Return [x, y] of the center of cell containing provided text 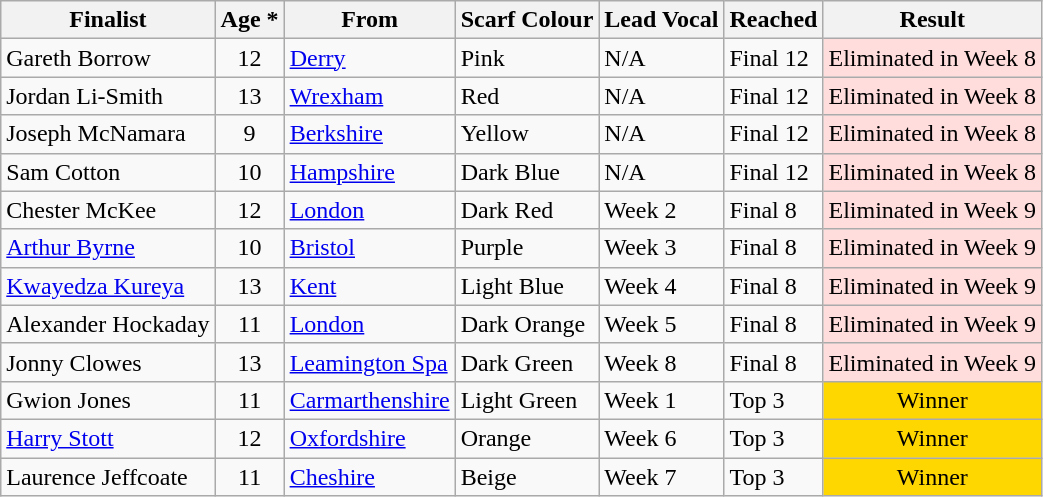
Week 3 [662, 248]
Beige [527, 477]
Dark Blue [527, 172]
Light Green [527, 400]
Cheshire [370, 477]
Kent [370, 286]
Jonny Clowes [108, 362]
Gareth Borrow [108, 58]
Dark Green [527, 362]
Week 5 [662, 324]
Week 7 [662, 477]
Reached [774, 20]
Carmarthenshire [370, 400]
Alexander Hockaday [108, 324]
Bristol [370, 248]
Age * [250, 20]
Harry Stott [108, 438]
Oxfordshire [370, 438]
Week 4 [662, 286]
Hampshire [370, 172]
Dark Red [527, 210]
Joseph McNamara [108, 134]
Week 8 [662, 362]
Jordan Li-Smith [108, 96]
Week 1 [662, 400]
Pink [527, 58]
Purple [527, 248]
Dark Orange [527, 324]
From [370, 20]
Berkshire [370, 134]
Week 6 [662, 438]
Gwion Jones [108, 400]
Arthur Byrne [108, 248]
Wrexham [370, 96]
Finalist [108, 20]
Sam Cotton [108, 172]
Scarf Colour [527, 20]
Derry [370, 58]
Leamington Spa [370, 362]
Result [932, 20]
Kwayedza Kureya [108, 286]
Light Blue [527, 286]
Orange [527, 438]
Chester McKee [108, 210]
Laurence Jeffcoate [108, 477]
Red [527, 96]
9 [250, 134]
Yellow [527, 134]
Week 2 [662, 210]
Lead Vocal [662, 20]
